Output the (x, y) coordinate of the center of the cell containing the given text.  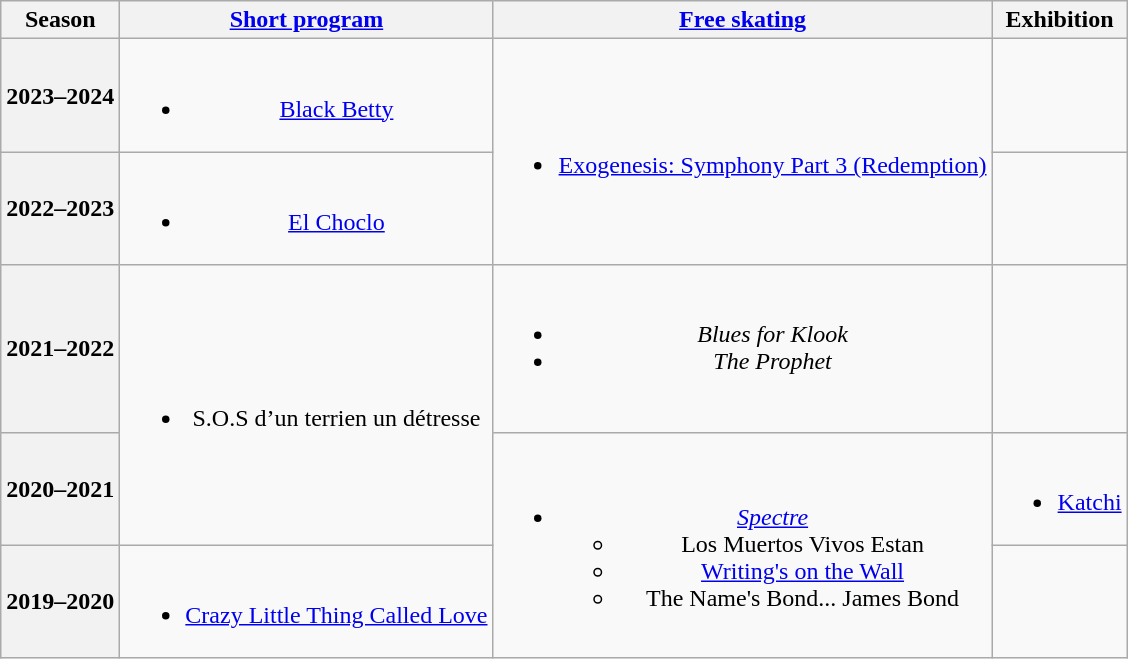
El Choclo (306, 208)
Exhibition (1060, 20)
Exogenesis: Symphony Part 3 (Redemption) (742, 152)
Blues for KlookThe Prophet (742, 348)
2023–2024 (60, 96)
Katchi (1060, 488)
SpectreLos Muertos Vivos Estan Writing's on the Wall The Name's Bond... James Bond (742, 545)
2021–2022 (60, 348)
2022–2023 (60, 208)
Free skating (742, 20)
Crazy Little Thing Called Love (306, 602)
S.O.S d’un terrien un détresse (306, 405)
Black Betty (306, 96)
Season (60, 20)
2019–2020 (60, 602)
Short program (306, 20)
2020–2021 (60, 488)
